Provide the [X, Y] coordinate of the cell's center where the given text is located.  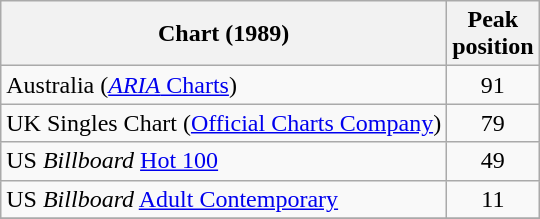
11 [493, 199]
Peakposition [493, 34]
UK Singles Chart (Official Charts Company) [224, 123]
US Billboard Hot 100 [224, 161]
Australia (ARIA Charts) [224, 85]
Chart (1989) [224, 34]
91 [493, 85]
49 [493, 161]
US Billboard Adult Contemporary [224, 199]
79 [493, 123]
